Determine the [x, y] coordinate at the center of the cell enclosing the given text.  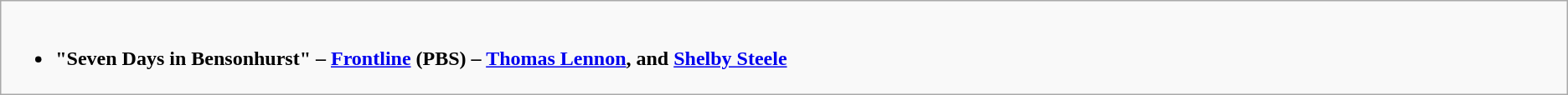
"Seven Days in Bensonhurst" – Frontline (PBS) – Thomas Lennon, and Shelby Steele [784, 48]
